Find where the given text appears and provide that cell's center as [X, Y] coordinate. 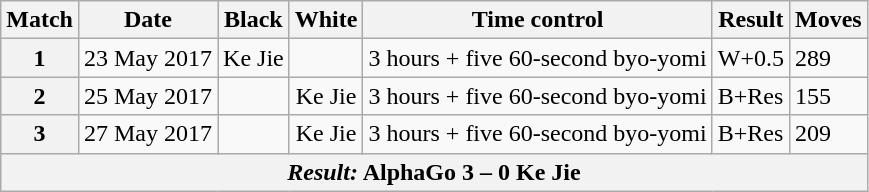
3 [40, 134]
Match [40, 20]
209 [828, 134]
23 May 2017 [148, 58]
25 May 2017 [148, 96]
155 [828, 96]
2 [40, 96]
Black [254, 20]
Time control [538, 20]
Result [750, 20]
1 [40, 58]
White [326, 20]
W+0.5 [750, 58]
Date [148, 20]
289 [828, 58]
Result: AlphaGo 3 – 0 Ke Jie [434, 172]
Moves [828, 20]
27 May 2017 [148, 134]
